Detect which cell encompasses the target text, then output its [x, y] center coordinate. 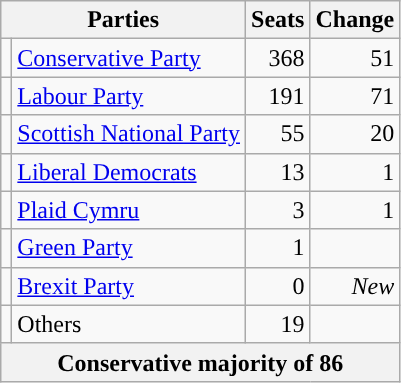
191 [278, 96]
New [355, 286]
0 [278, 286]
Labour Party [129, 96]
55 [278, 134]
51 [355, 58]
Parties [124, 20]
13 [278, 172]
Plaid Cymru [129, 210]
Change [355, 20]
Brexit Party [129, 286]
368 [278, 58]
71 [355, 96]
Scottish National Party [129, 134]
Seats [278, 20]
Conservative majority of 86 [200, 362]
3 [278, 210]
Liberal Democrats [129, 172]
Others [129, 324]
19 [278, 324]
Conservative Party [129, 58]
Green Party [129, 248]
20 [355, 134]
